For the text-containing cell, return its midpoint in [X, Y] coordinate format. 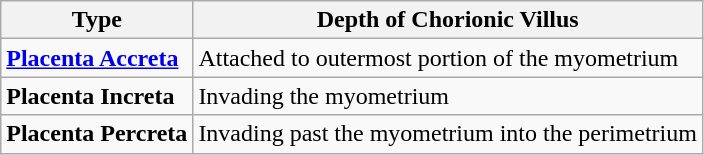
Depth of Chorionic Villus [448, 20]
Placenta Accreta [97, 58]
Invading the myometrium [448, 96]
Attached to outermost portion of the myometrium [448, 58]
Placenta Increta [97, 96]
Invading past the myometrium into the perimetrium [448, 134]
Type [97, 20]
Placenta Percreta [97, 134]
